Detect which cell encompasses the target text, then output its [x, y] center coordinate. 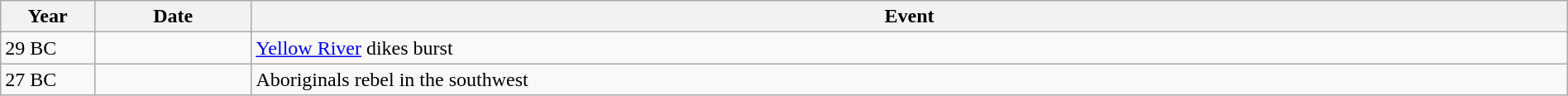
Aboriginals rebel in the southwest [910, 79]
29 BC [48, 48]
27 BC [48, 79]
Year [48, 17]
Date [172, 17]
Yellow River dikes burst [910, 48]
Event [910, 17]
